Determine the [x, y] coordinate at the center of the cell enclosing the given text.  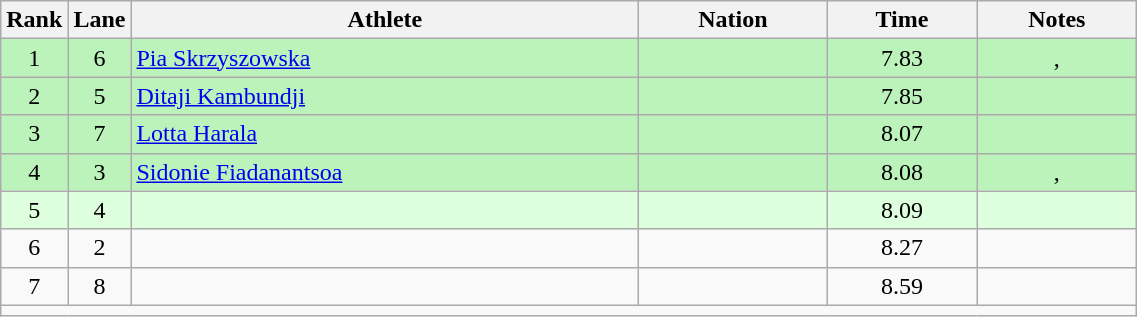
8.27 [902, 248]
Athlete [385, 20]
7.85 [902, 96]
Sidonie Fiadanantsoa [385, 172]
Ditaji Kambundji [385, 96]
7.83 [902, 58]
Notes [1057, 20]
Nation [733, 20]
Lane [100, 20]
8.09 [902, 210]
Time [902, 20]
8 [100, 286]
8.07 [902, 134]
8.08 [902, 172]
Rank [34, 20]
1 [34, 58]
Pia Skrzyszowska [385, 58]
8.59 [902, 286]
Lotta Harala [385, 134]
